Scan for the cell matching the given text and deliver its (X, Y) coordinate at center. 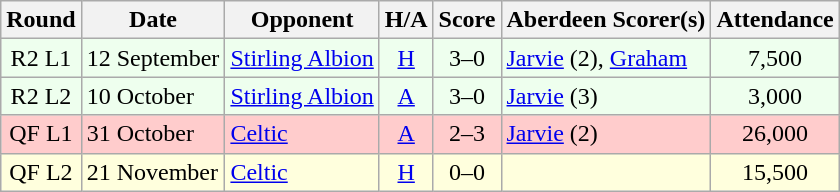
10 October (153, 96)
R2 L2 (41, 96)
2–3 (467, 134)
H/A (406, 20)
12 September (153, 58)
Jarvie (3) (606, 96)
QF L2 (41, 172)
Jarvie (2), Graham (606, 58)
31 October (153, 134)
26,000 (775, 134)
21 November (153, 172)
R2 L1 (41, 58)
3,000 (775, 96)
Date (153, 20)
15,500 (775, 172)
Jarvie (2) (606, 134)
QF L1 (41, 134)
Attendance (775, 20)
Aberdeen Scorer(s) (606, 20)
7,500 (775, 58)
0–0 (467, 172)
Score (467, 20)
Round (41, 20)
Opponent (302, 20)
